Output the (x, y) coordinate of the center of the cell containing the given text.  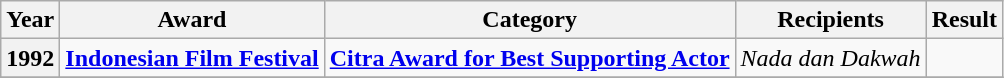
Nada dan Dakwah (830, 58)
Category (530, 20)
Result (964, 20)
Citra Award for Best Supporting Actor (530, 58)
Award (192, 20)
Indonesian Film Festival (192, 58)
Year (30, 20)
1992 (30, 58)
Recipients (830, 20)
